Locate the cell with the specified text and output its [x, y] center coordinate. 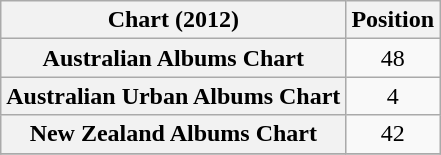
48 [393, 58]
Australian Urban Albums Chart [174, 96]
42 [393, 134]
4 [393, 96]
Australian Albums Chart [174, 58]
Chart (2012) [174, 20]
Position [393, 20]
New Zealand Albums Chart [174, 134]
